Extract the (x, y) coordinate from the center of the cell holding the provided text.  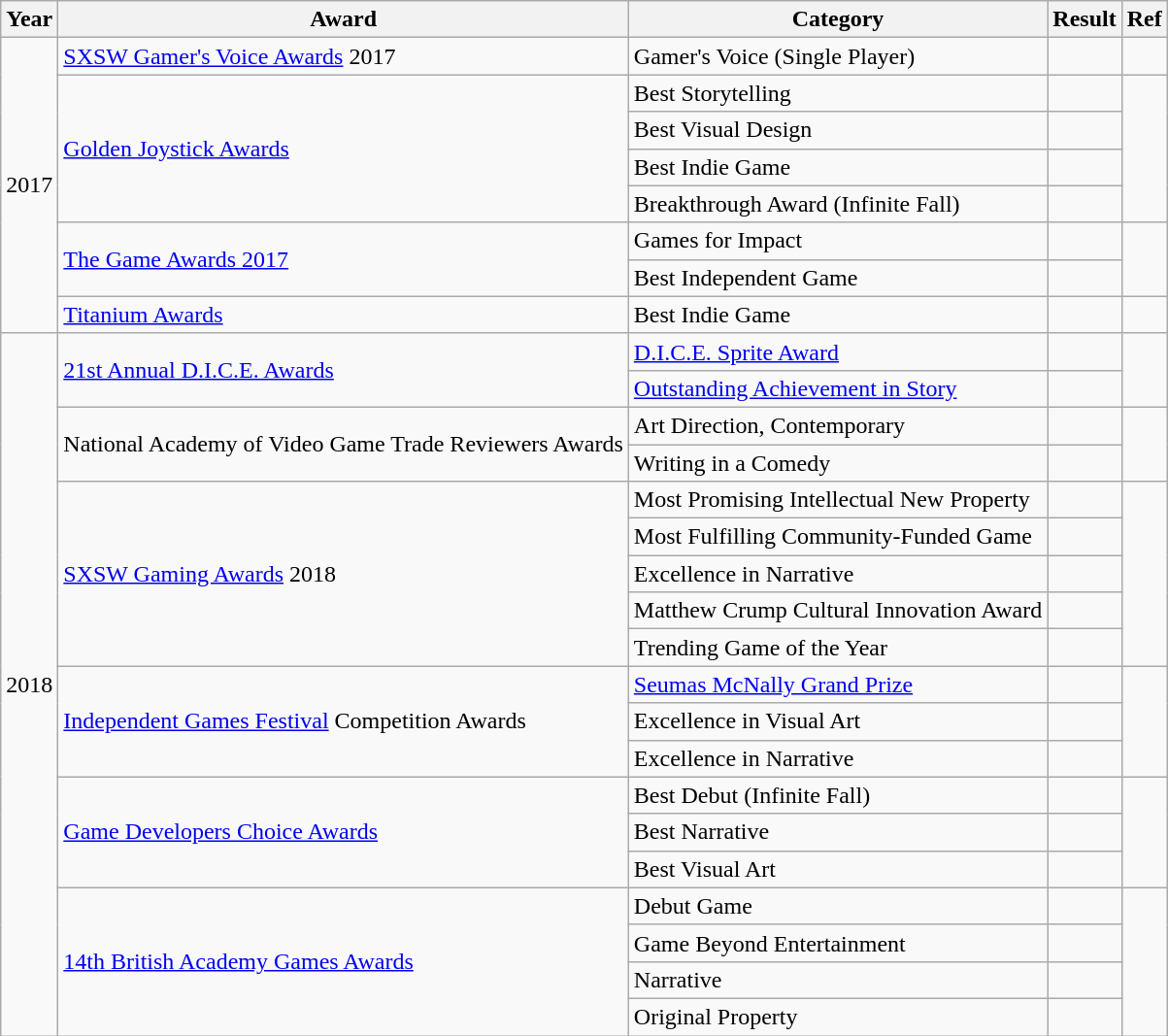
Ref (1144, 19)
14th British Academy Games Awards (344, 961)
Original Property (837, 1017)
Titanium Awards (344, 315)
Category (837, 19)
Gamer's Voice (Single Player) (837, 56)
Best Independent Game (837, 278)
Writing in a Comedy (837, 463)
Game Beyond Entertainment (837, 943)
SXSW Gamer's Voice Awards 2017 (344, 56)
2017 (29, 185)
Matthew Crump Cultural Innovation Award (837, 611)
Art Direction, Contemporary (837, 425)
Award (344, 19)
Most Promising Intellectual New Property (837, 500)
Best Visual Design (837, 130)
Breakthrough Award (Infinite Fall) (837, 204)
Games for Impact (837, 241)
Narrative (837, 980)
21st Annual D.I.C.E. Awards (344, 370)
Best Visual Art (837, 869)
Debut Game (837, 906)
Game Developers Choice Awards (344, 832)
National Academy of Video Game Trade Reviewers Awards (344, 444)
Best Narrative (837, 832)
Excellence in Visual Art (837, 721)
Result (1085, 19)
Trending Game of the Year (837, 648)
Best Storytelling (837, 93)
D.I.C.E. Sprite Award (837, 351)
2018 (29, 684)
SXSW Gaming Awards 2018 (344, 574)
Year (29, 19)
Outstanding Achievement in Story (837, 388)
Seumas McNally Grand Prize (837, 685)
Golden Joystick Awards (344, 149)
Most Fulfilling Community-Funded Game (837, 537)
Best Debut (Infinite Fall) (837, 795)
Independent Games Festival Competition Awards (344, 721)
The Game Awards 2017 (344, 259)
